For the text-containing cell, return its midpoint in (x, y) coordinate format. 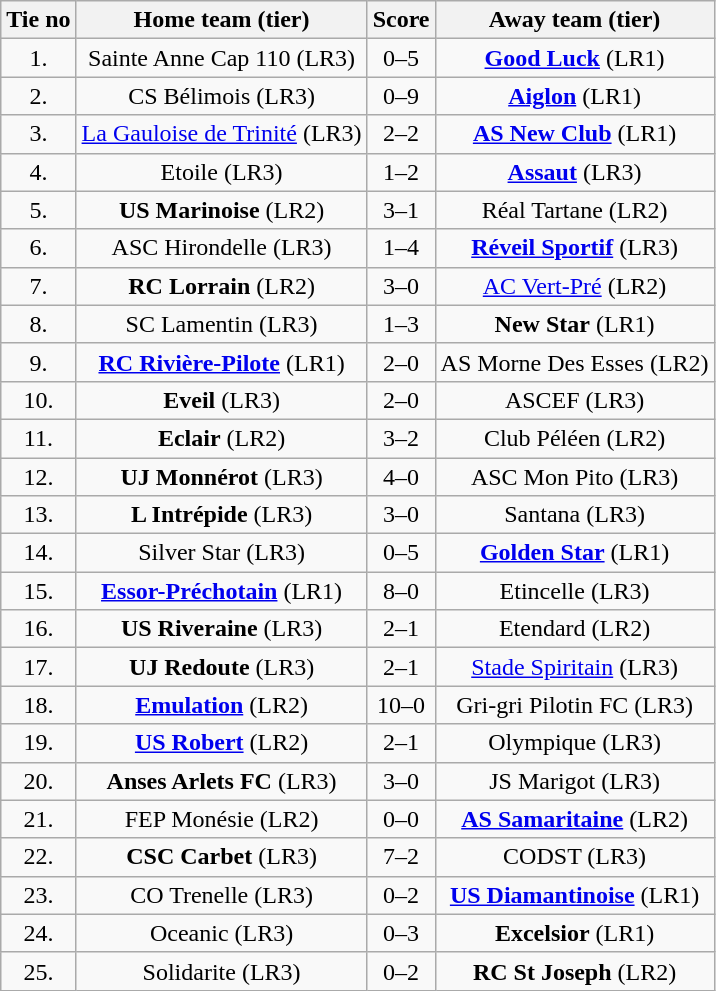
Etendard (LR2) (574, 629)
3. (38, 134)
AC Vert-Pré (LR2) (574, 286)
Santana (LR3) (574, 515)
CO Trenelle (LR3) (222, 895)
0–0 (401, 819)
10. (38, 400)
FEP Monésie (LR2) (222, 819)
Sainte Anne Cap 110 (LR3) (222, 58)
23. (38, 895)
Stade Spiritain (LR3) (574, 667)
Essor-Préchotain (LR1) (222, 591)
2–2 (401, 134)
Assaut (LR3) (574, 172)
Golden Star (LR1) (574, 553)
4. (38, 172)
AS Morne Des Esses (LR2) (574, 362)
Réal Tartane (LR2) (574, 210)
Eveil (LR3) (222, 400)
14. (38, 553)
19. (38, 743)
JS Marigot (LR3) (574, 781)
Réveil Sportif (LR3) (574, 248)
Score (401, 20)
20. (38, 781)
15. (38, 591)
RC Rivière-Pilote (LR1) (222, 362)
10–0 (401, 705)
1. (38, 58)
ASCEF (LR3) (574, 400)
Tie no (38, 20)
9. (38, 362)
4–0 (401, 477)
US Diamantinoise (LR1) (574, 895)
Eclair (LR2) (222, 438)
3–2 (401, 438)
6. (38, 248)
AS New Club (LR1) (574, 134)
21. (38, 819)
17. (38, 667)
18. (38, 705)
Excelsior (LR1) (574, 933)
AS Samaritaine (LR2) (574, 819)
22. (38, 857)
0–3 (401, 933)
US Robert (LR2) (222, 743)
Etincelle (LR3) (574, 591)
0–9 (401, 96)
Oceanic (LR3) (222, 933)
1–3 (401, 324)
RC Lorrain (LR2) (222, 286)
RC St Joseph (LR2) (574, 971)
8. (38, 324)
Solidarite (LR3) (222, 971)
SC Lamentin (LR3) (222, 324)
ASC Hirondelle (LR3) (222, 248)
Etoile (LR3) (222, 172)
1–4 (401, 248)
UJ Redoute (LR3) (222, 667)
ASC Mon Pito (LR3) (574, 477)
11. (38, 438)
Silver Star (LR3) (222, 553)
16. (38, 629)
CSC Carbet (LR3) (222, 857)
Olympique (LR3) (574, 743)
Aiglon (LR1) (574, 96)
Anses Arlets FC (LR3) (222, 781)
24. (38, 933)
Home team (tier) (222, 20)
Gri-gri Pilotin FC (LR3) (574, 705)
8–0 (401, 591)
5. (38, 210)
US Riveraine (LR3) (222, 629)
US Marinoise (LR2) (222, 210)
3–1 (401, 210)
Away team (tier) (574, 20)
7. (38, 286)
1–2 (401, 172)
Emulation (LR2) (222, 705)
Good Luck (LR1) (574, 58)
2. (38, 96)
L Intrépide (LR3) (222, 515)
La Gauloise de Trinité (LR3) (222, 134)
UJ Monnérot (LR3) (222, 477)
13. (38, 515)
12. (38, 477)
CS Bélimois (LR3) (222, 96)
Club Péléen (LR2) (574, 438)
25. (38, 971)
7–2 (401, 857)
CODST (LR3) (574, 857)
New Star (LR1) (574, 324)
